Detect which cell encompasses the target text, then output its [X, Y] center coordinate. 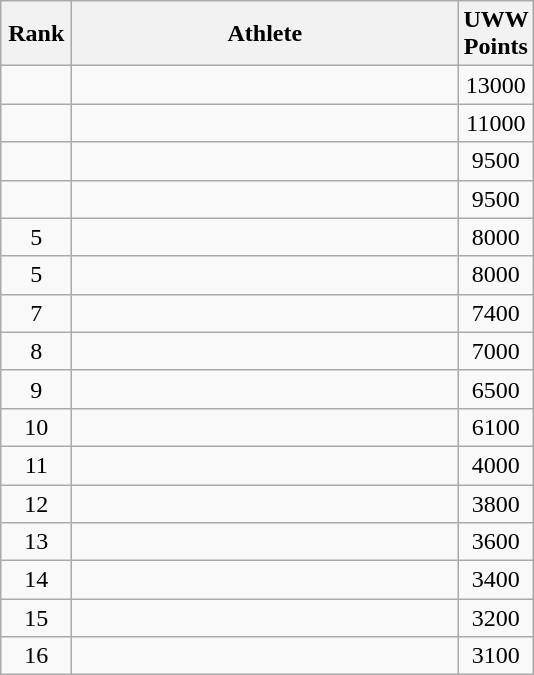
3100 [496, 656]
13 [36, 542]
15 [36, 618]
8 [36, 351]
7000 [496, 351]
6500 [496, 389]
UWW Points [496, 34]
4000 [496, 465]
10 [36, 427]
7 [36, 313]
Athlete [265, 34]
11000 [496, 123]
3600 [496, 542]
11 [36, 465]
3800 [496, 503]
3400 [496, 580]
12 [36, 503]
16 [36, 656]
14 [36, 580]
6100 [496, 427]
13000 [496, 85]
9 [36, 389]
Rank [36, 34]
3200 [496, 618]
7400 [496, 313]
